Search for the cell housing the specified text and yield its [x, y] center coordinate. 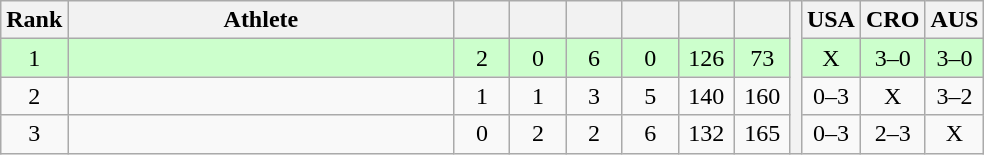
USA [830, 20]
160 [762, 96]
140 [706, 96]
Rank [34, 20]
132 [706, 134]
Athlete [261, 20]
165 [762, 134]
126 [706, 58]
2–3 [892, 134]
CRO [892, 20]
5 [650, 96]
3–2 [954, 96]
73 [762, 58]
AUS [954, 20]
